Output the [X, Y] coordinate of the center of the cell containing the given text.  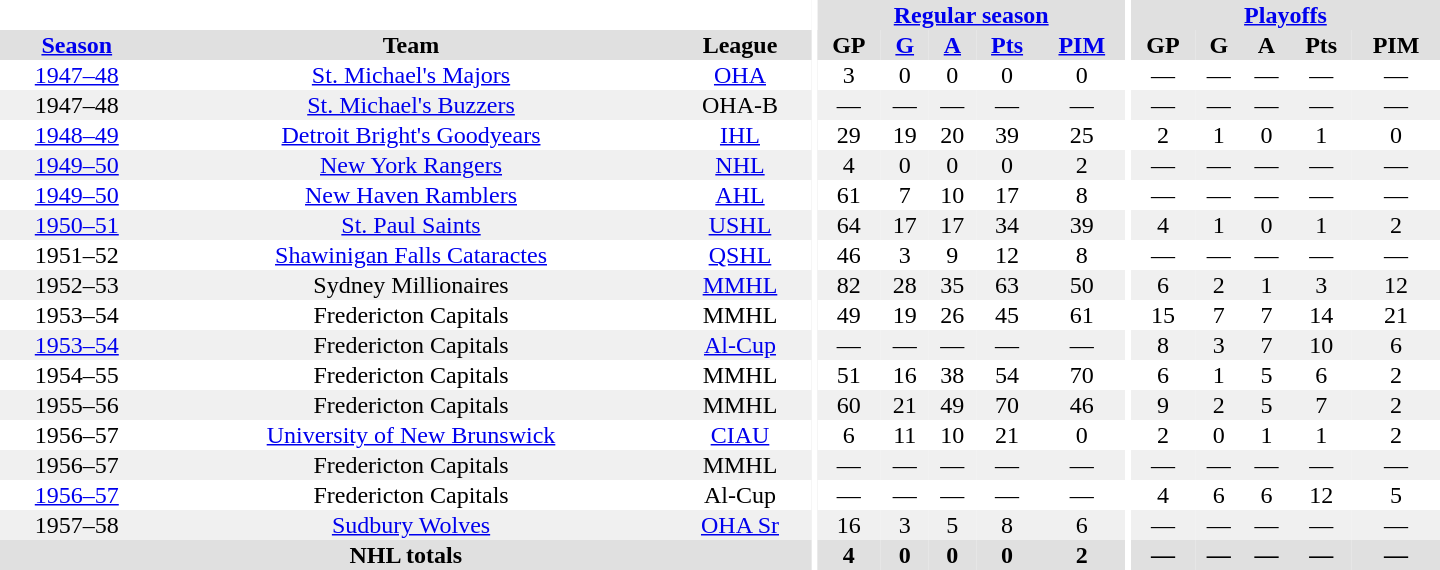
Shawinigan Falls Cataractes [412, 255]
CIAU [740, 435]
Sudbury Wolves [412, 525]
35 [953, 285]
St. Paul Saints [412, 225]
28 [905, 285]
OHA [740, 75]
Regular season [972, 15]
New York Rangers [412, 165]
51 [849, 375]
54 [1007, 375]
1950–51 [77, 225]
Sydney Millionaires [412, 285]
New Haven Ramblers [412, 195]
Playoffs [1286, 15]
1951–52 [77, 255]
USHL [740, 225]
University of New Brunswick [412, 435]
Season [77, 45]
38 [953, 375]
60 [849, 405]
OHA Sr [740, 525]
NHL totals [406, 555]
1954–55 [77, 375]
14 [1321, 315]
League [740, 45]
26 [953, 315]
11 [905, 435]
63 [1007, 285]
QSHL [740, 255]
Detroit Bright's Goodyears [412, 135]
IHL [740, 135]
AHL [740, 195]
15 [1163, 315]
25 [1082, 135]
20 [953, 135]
NHL [740, 165]
1957–58 [77, 525]
64 [849, 225]
St. Michael's Majors [412, 75]
St. Michael's Buzzers [412, 105]
34 [1007, 225]
1955–56 [77, 405]
29 [849, 135]
OHA-B [740, 105]
Team [412, 45]
82 [849, 285]
1948–49 [77, 135]
50 [1082, 285]
1952–53 [77, 285]
45 [1007, 315]
